Return (x, y) of the center of cell containing provided text 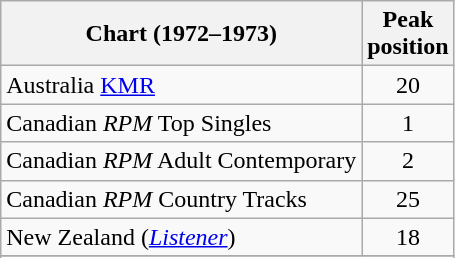
2 (408, 161)
Peakposition (408, 34)
New Zealand (Listener) (182, 237)
Chart (1972–1973) (182, 34)
25 (408, 199)
1 (408, 123)
Canadian RPM Country Tracks (182, 199)
Australia KMR (182, 85)
18 (408, 237)
20 (408, 85)
Canadian RPM Adult Contemporary (182, 161)
Canadian RPM Top Singles (182, 123)
